Find where the given text appears and provide that cell's center as [X, Y] coordinate. 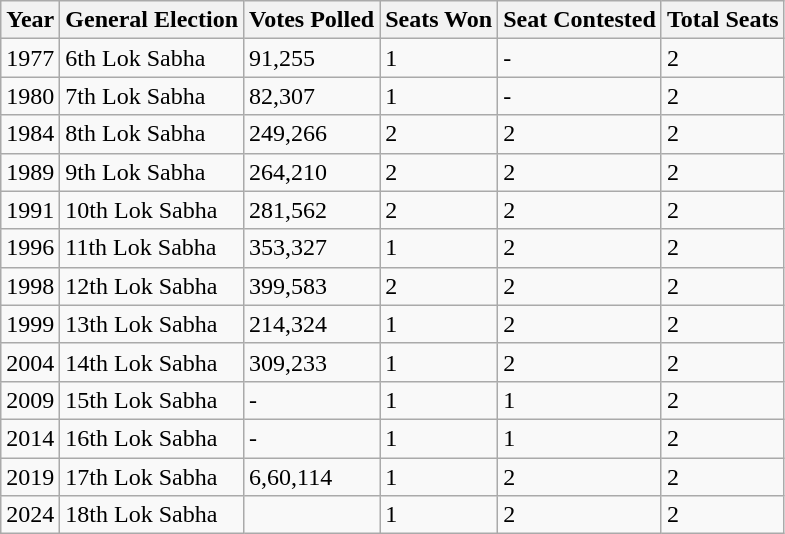
2014 [30, 438]
6,60,114 [312, 477]
214,324 [312, 324]
82,307 [312, 96]
249,266 [312, 134]
Total Seats [722, 20]
7th Lok Sabha [152, 96]
1984 [30, 134]
8th Lok Sabha [152, 134]
1991 [30, 210]
15th Lok Sabha [152, 400]
16th Lok Sabha [152, 438]
1977 [30, 58]
1998 [30, 286]
2024 [30, 515]
Year [30, 20]
2004 [30, 362]
2009 [30, 400]
1989 [30, 172]
Seat Contested [580, 20]
Seats Won [439, 20]
2019 [30, 477]
12th Lok Sabha [152, 286]
13th Lok Sabha [152, 324]
14th Lok Sabha [152, 362]
399,583 [312, 286]
1996 [30, 248]
1980 [30, 96]
353,327 [312, 248]
10th Lok Sabha [152, 210]
91,255 [312, 58]
1999 [30, 324]
General Election [152, 20]
Votes Polled [312, 20]
9th Lok Sabha [152, 172]
6th Lok Sabha [152, 58]
11th Lok Sabha [152, 248]
309,233 [312, 362]
264,210 [312, 172]
17th Lok Sabha [152, 477]
18th Lok Sabha [152, 515]
281,562 [312, 210]
